Detect which cell encompasses the target text, then output its (x, y) center coordinate. 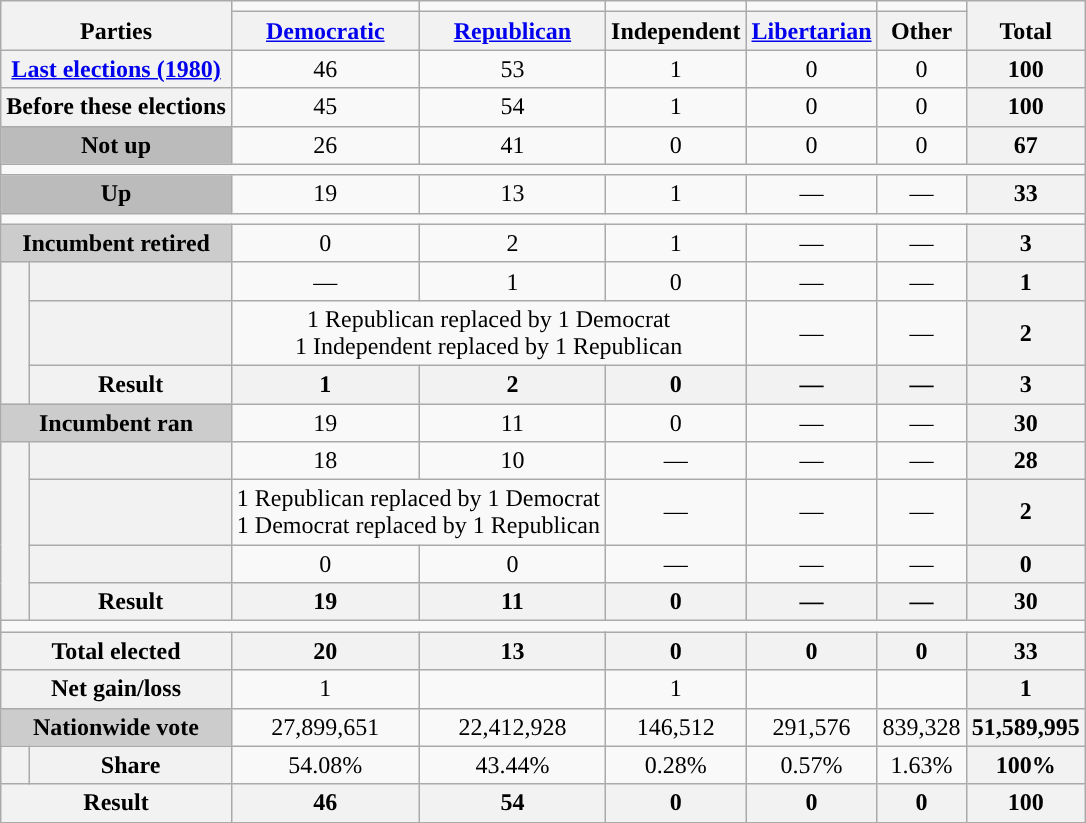
45 (325, 107)
43.44% (512, 765)
0.57% (812, 765)
Share (130, 765)
10 (512, 461)
146,512 (676, 727)
Independent (676, 31)
22,412,928 (512, 727)
1 Republican replaced by 1 Democrat 1 Independent replaced by 1 Republican (488, 332)
Republican (512, 31)
1.63% (922, 765)
26 (325, 145)
Net gain/loss (116, 689)
Before these elections (116, 107)
28 (1026, 461)
Up (116, 194)
41 (512, 145)
Nationwide vote (116, 727)
1 Republican replaced by 1 Democrat 1 Democrat replaced by 1 Republican (418, 512)
54.08% (325, 765)
0.28% (676, 765)
Total (1026, 26)
Last elections (1980) (116, 69)
839,328 (922, 727)
100% (1026, 765)
18 (325, 461)
Incumbent ran (116, 423)
Other (922, 31)
291,576 (812, 727)
Not up (116, 145)
Incumbent retired (116, 243)
Total elected (116, 651)
Libertarian (812, 31)
Democratic (325, 31)
Parties (116, 26)
20 (325, 651)
67 (1026, 145)
51,589,995 (1026, 727)
27,899,651 (325, 727)
53 (512, 69)
